For the text-containing cell, return its midpoint in (x, y) coordinate format. 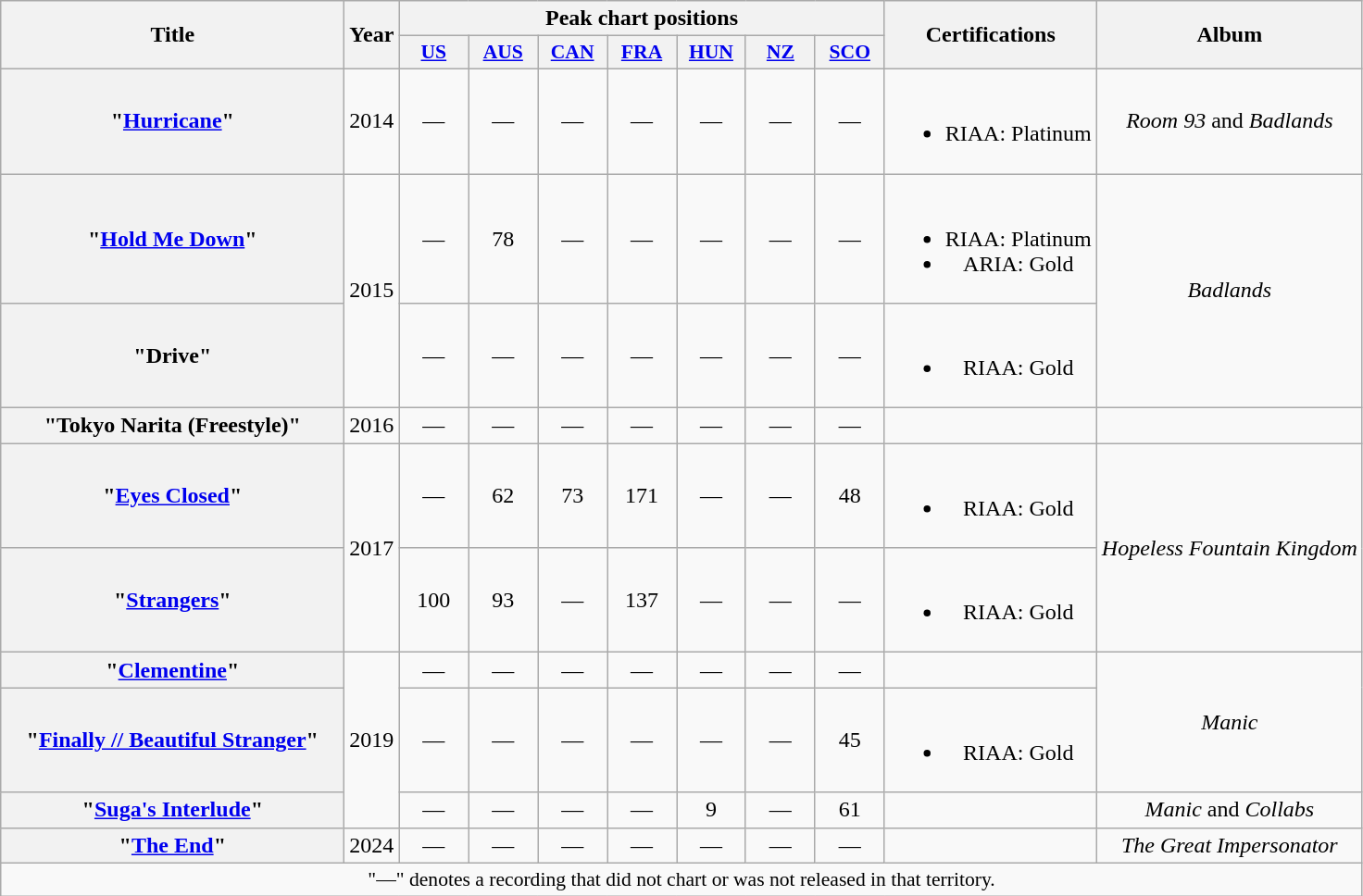
"Hurricane" (172, 120)
Manic and Collabs (1230, 810)
171 (643, 496)
137 (643, 600)
"Finally // Beautiful Stranger" (172, 740)
Peak chart positions (642, 19)
Badlands (1230, 291)
61 (850, 810)
Room 93 and Badlands (1230, 120)
AUS (504, 53)
100 (433, 600)
93 (504, 600)
"Suga's Interlude" (172, 810)
"Tokyo Narita (Freestyle)" (172, 426)
48 (850, 496)
73 (572, 496)
SCO (850, 53)
62 (504, 496)
2016 (372, 426)
Title (172, 35)
45 (850, 740)
"—" denotes a recording that did not chart or was not released in that territory. (681, 879)
"The End" (172, 845)
RIAA: PlatinumARIA: Gold (991, 239)
"Drive" (172, 355)
2024 (372, 845)
Album (1230, 35)
US (433, 53)
2015 (372, 291)
FRA (643, 53)
2019 (372, 740)
The Great Impersonator (1230, 845)
Certifications (991, 35)
"Hold Me Down" (172, 239)
"Eyes Closed" (172, 496)
"Clementine" (172, 670)
Hopeless Fountain Kingdom (1230, 548)
78 (504, 239)
HUN (711, 53)
CAN (572, 53)
NZ (780, 53)
Year (372, 35)
2017 (372, 548)
9 (711, 810)
2014 (372, 120)
RIAA: Platinum (991, 120)
Manic (1230, 722)
"Strangers" (172, 600)
